Search for the cell housing the specified text and yield its [X, Y] center coordinate. 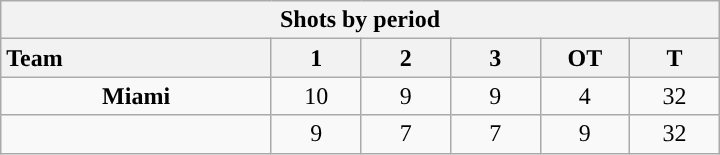
10 [316, 96]
3 [496, 58]
2 [406, 58]
1 [316, 58]
Miami [136, 96]
Shots by period [360, 20]
4 [585, 96]
OT [585, 58]
T [675, 58]
Team [136, 58]
